Locate the cell with the specified text and output its [X, Y] center coordinate. 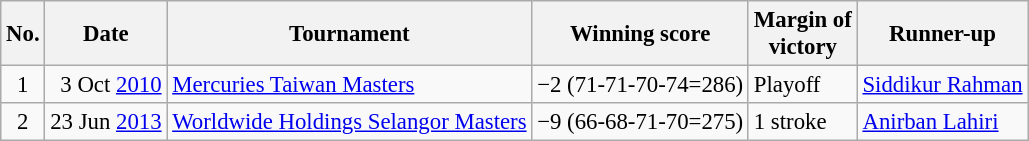
Date [106, 34]
Anirban Lahiri [942, 122]
Winning score [640, 34]
1 stroke [802, 122]
Worldwide Holdings Selangor Masters [350, 122]
Mercuries Taiwan Masters [350, 85]
Tournament [350, 34]
Margin ofvictory [802, 34]
No. [23, 34]
Siddikur Rahman [942, 85]
3 Oct 2010 [106, 85]
23 Jun 2013 [106, 122]
Playoff [802, 85]
1 [23, 85]
−9 (66-68-71-70=275) [640, 122]
−2 (71-71-70-74=286) [640, 85]
2 [23, 122]
Runner-up [942, 34]
